Pinpoint the cell where the given text exists, returning its (X, Y) midpoint coordinate. 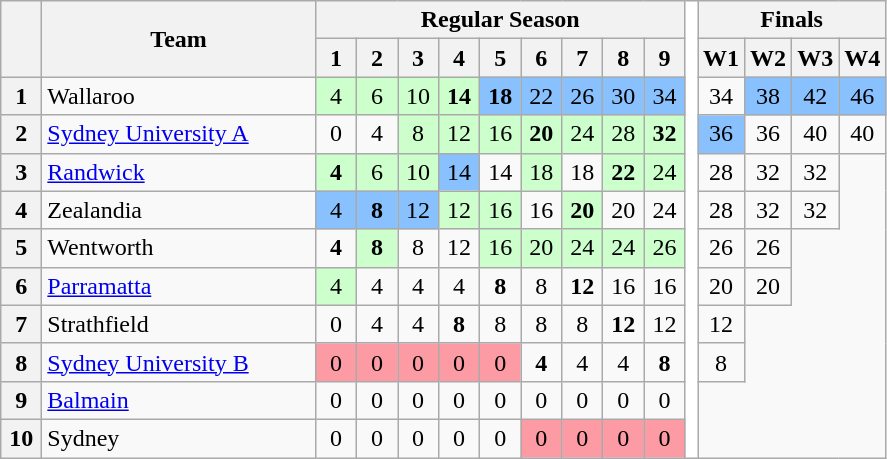
38 (768, 96)
W1 (722, 58)
Balmain (179, 400)
30 (624, 96)
Team (179, 39)
46 (862, 96)
Wallaroo (179, 96)
Strathfield (179, 324)
Randwick (179, 172)
Sydney University A (179, 134)
42 (816, 96)
W4 (862, 58)
Sydney (179, 438)
Parramatta (179, 286)
Regular Season (500, 20)
W3 (816, 58)
Zealandia (179, 210)
W2 (768, 58)
Wentworth (179, 248)
Sydney University B (179, 362)
Finals (792, 20)
